Provide the (x, y) coordinate of the cell's center where the given text is located.  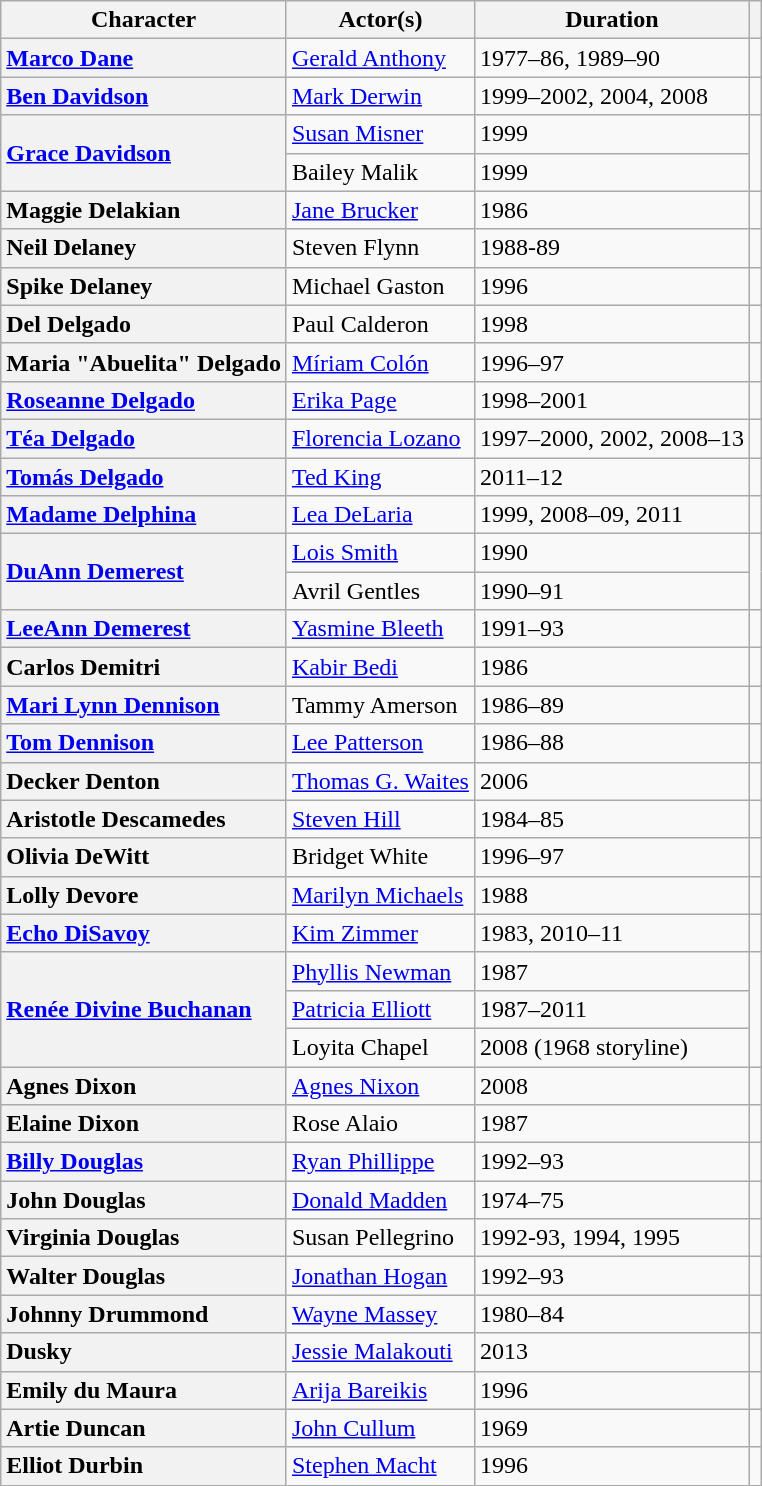
Ben Davidson (144, 96)
Echo DiSavoy (144, 933)
DuAnn Demerest (144, 572)
1990 (612, 553)
1997–2000, 2002, 2008–13 (612, 438)
1969 (612, 1428)
Elliot Durbin (144, 1466)
Spike Delaney (144, 286)
1991–93 (612, 629)
Duration (612, 20)
Erika Page (380, 400)
Maria "Abuelita" Delgado (144, 362)
Del Delgado (144, 324)
Tom Dennison (144, 743)
Grace Davidson (144, 153)
Gerald Anthony (380, 58)
Ryan Phillippe (380, 1162)
Jane Brucker (380, 210)
Michael Gaston (380, 286)
Marco Dane (144, 58)
Decker Denton (144, 781)
1987–2011 (612, 1009)
Bridget White (380, 857)
Patricia Elliott (380, 1009)
Wayne Massey (380, 1314)
John Cullum (380, 1428)
1988 (612, 895)
1998–2001 (612, 400)
Character (144, 20)
John Douglas (144, 1200)
Yasmine Bleeth (380, 629)
2008 (1968 storyline) (612, 1047)
Phyllis Newman (380, 971)
Paul Calderon (380, 324)
Agnes Dixon (144, 1085)
1977–86, 1989–90 (612, 58)
1974–75 (612, 1200)
Bailey Malik (380, 172)
Carlos Demitri (144, 667)
Rose Alaio (380, 1124)
Madame Delphina (144, 515)
Kabir Bedi (380, 667)
Roseanne Delgado (144, 400)
Olivia DeWitt (144, 857)
Marilyn Michaels (380, 895)
Neil Delaney (144, 248)
Agnes Nixon (380, 1085)
2011–12 (612, 477)
Donald Madden (380, 1200)
Lee Patterson (380, 743)
Tomás Delgado (144, 477)
Loyita Chapel (380, 1047)
Avril Gentles (380, 591)
1986–88 (612, 743)
1983, 2010–11 (612, 933)
Arija Bareikis (380, 1390)
Steven Flynn (380, 248)
Steven Hill (380, 819)
Jonathan Hogan (380, 1276)
1999–2002, 2004, 2008 (612, 96)
1980–84 (612, 1314)
Lois Smith (380, 553)
1984–85 (612, 819)
Ted King (380, 477)
Emily du Maura (144, 1390)
Johnny Drummond (144, 1314)
1998 (612, 324)
Mark Derwin (380, 96)
Artie Duncan (144, 1428)
Florencia Lozano (380, 438)
Susan Pellegrino (380, 1238)
Lolly Devore (144, 895)
Virginia Douglas (144, 1238)
Billy Douglas (144, 1162)
Míriam Colón (380, 362)
2006 (612, 781)
Lea DeLaria (380, 515)
Thomas G. Waites (380, 781)
Dusky (144, 1352)
2013 (612, 1352)
Téa Delgado (144, 438)
Elaine Dixon (144, 1124)
Tammy Amerson (380, 705)
Kim Zimmer (380, 933)
Jessie Malakouti (380, 1352)
Renée Divine Buchanan (144, 1009)
1990–91 (612, 591)
2008 (612, 1085)
Susan Misner (380, 134)
1988-89 (612, 248)
Walter Douglas (144, 1276)
Mari Lynn Dennison (144, 705)
Actor(s) (380, 20)
LeeAnn Demerest (144, 629)
1992-93, 1994, 1995 (612, 1238)
Maggie Delakian (144, 210)
1999, 2008–09, 2011 (612, 515)
Stephen Macht (380, 1466)
Aristotle Descamedes (144, 819)
1986–89 (612, 705)
